Extract the (x, y) coordinate from the center of the cell holding the provided text.  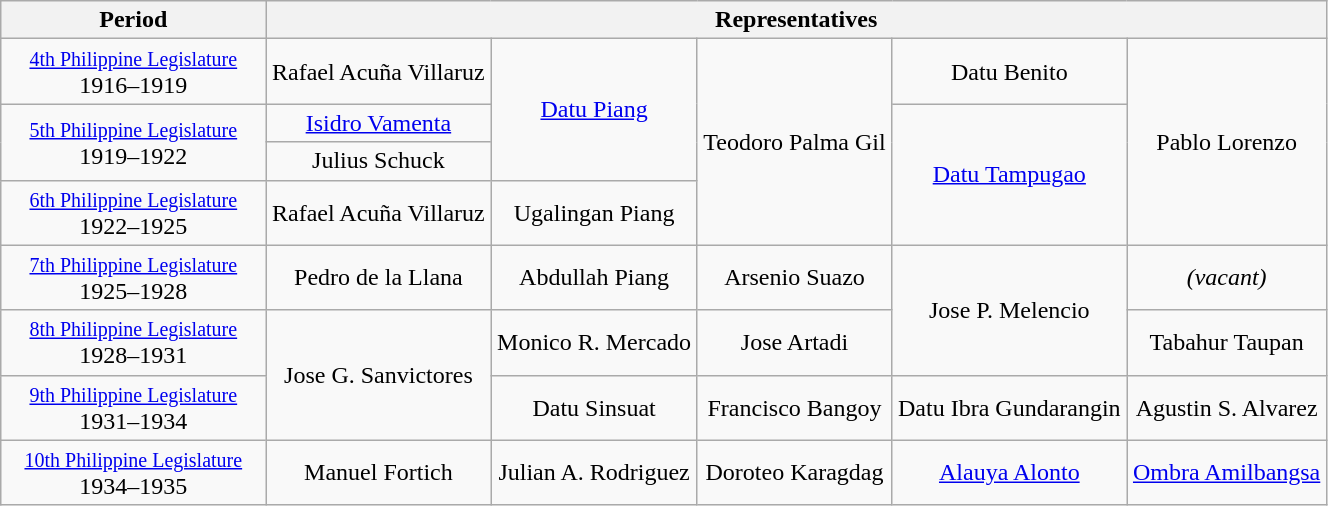
(vacant) (1227, 278)
Jose P. Melencio (1010, 310)
Jose Artadi (794, 342)
7th Philippine Legislature1925–1928 (134, 278)
4th Philippine Legislature1916–1919 (134, 72)
Agustin S. Alvarez (1227, 408)
Pablo Lorenzo (1227, 142)
Datu Ibra Gundarangin (1010, 408)
Datu Piang (594, 110)
Representatives (796, 20)
Jose G. Sanvictores (378, 375)
Doroteo Karagdag (794, 472)
Ombra Amilbangsa (1227, 472)
Pedro de la Llana (378, 278)
Datu Sinsuat (594, 408)
Julius Schuck (378, 161)
Ugalingan Piang (594, 212)
Tabahur Taupan (1227, 342)
Arsenio Suazo (794, 278)
Manuel Fortich (378, 472)
Isidro Vamenta (378, 123)
Period (134, 20)
5th Philippine Legislature1919–1922 (134, 142)
9th Philippine Legislature1931–1934 (134, 408)
Francisco Bangoy (794, 408)
Alauya Alonto (1010, 472)
8th Philippine Legislature1928–1931 (134, 342)
Teodoro Palma Gil (794, 142)
Julian A. Rodriguez (594, 472)
Abdullah Piang (594, 278)
Datu Benito (1010, 72)
Datu Tampugao (1010, 174)
6th Philippine Legislature1922–1925 (134, 212)
10th Philippine Legislature1934–1935 (134, 472)
Monico R. Mercado (594, 342)
